For the text-containing cell, return its midpoint in [x, y] coordinate format. 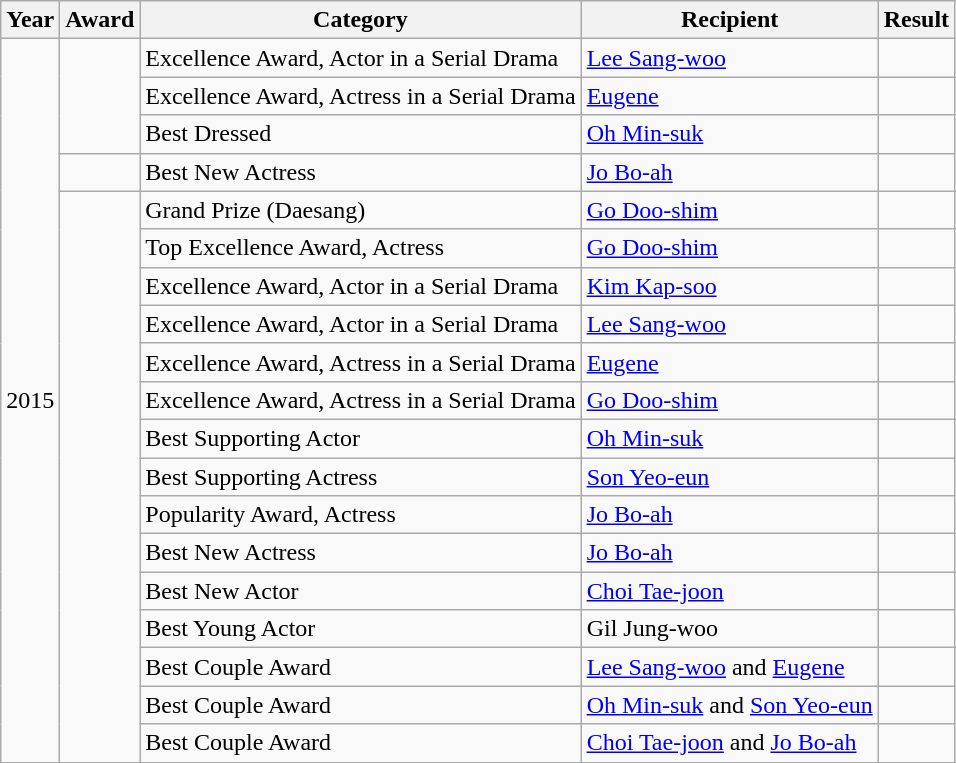
Grand Prize (Daesang) [360, 210]
Recipient [730, 20]
Best Supporting Actress [360, 477]
Gil Jung-woo [730, 629]
Award [100, 20]
Kim Kap-soo [730, 286]
Choi Tae-joon [730, 591]
Best Dressed [360, 134]
Category [360, 20]
Lee Sang-woo and Eugene [730, 667]
Best New Actor [360, 591]
2015 [30, 400]
Top Excellence Award, Actress [360, 248]
Result [916, 20]
Popularity Award, Actress [360, 515]
Oh Min-suk and Son Yeo-eun [730, 705]
Year [30, 20]
Best Young Actor [360, 629]
Choi Tae-joon and Jo Bo-ah [730, 743]
Son Yeo-eun [730, 477]
Best Supporting Actor [360, 438]
